Find where the given text appears and provide that cell's center as [X, Y] coordinate. 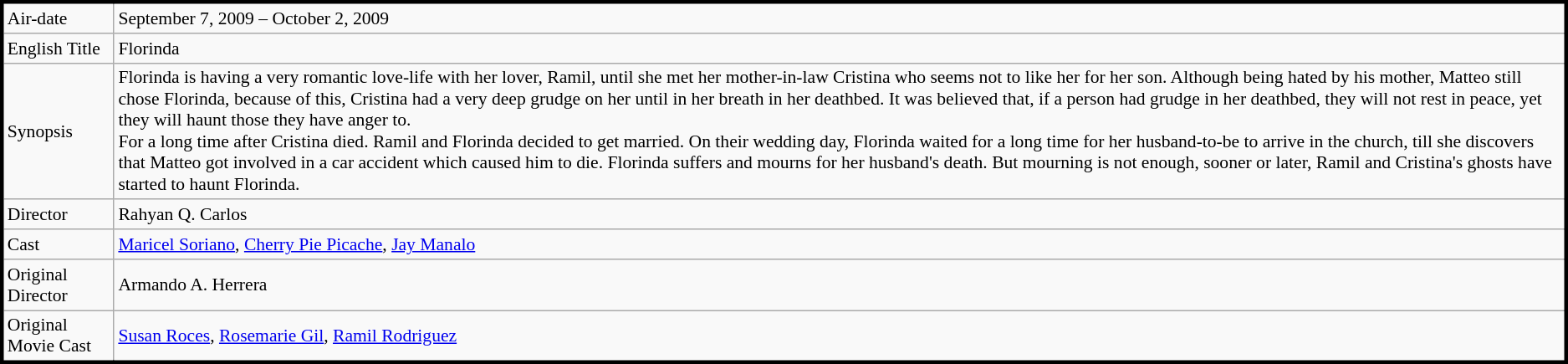
Original Movie Cast [58, 336]
Susan Roces, Rosemarie Gil, Ramil Rodriguez [840, 336]
September 7, 2009 – October 2, 2009 [840, 18]
Maricel Soriano, Cherry Pie Picache, Jay Manalo [840, 244]
Synopsis [58, 131]
Director [58, 215]
Cast [58, 244]
Rahyan Q. Carlos [840, 215]
Air-date [58, 18]
Original Director [58, 285]
Florinda [840, 49]
English Title [58, 49]
Armando A. Herrera [840, 285]
